From the cell containing the given text, extract its center point as (X, Y) coordinate. 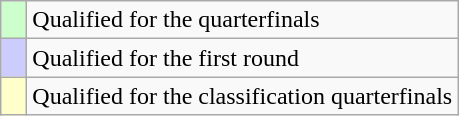
Qualified for the quarterfinals (242, 20)
Qualified for the classification quarterfinals (242, 96)
Qualified for the first round (242, 58)
